Provide the (x, y) coordinate of the cell's center where the given text is located.  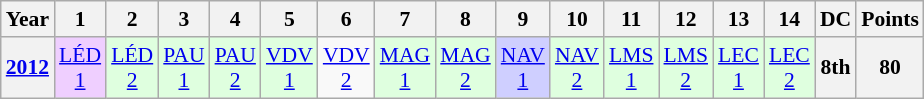
LMS1 (632, 68)
14 (790, 19)
PAU1 (184, 68)
3 (184, 19)
NAV2 (577, 68)
6 (346, 19)
4 (236, 19)
7 (406, 19)
2012 (28, 68)
11 (632, 19)
12 (686, 19)
1 (80, 19)
VDV1 (290, 68)
5 (290, 19)
DC (836, 19)
2 (132, 19)
MAG1 (406, 68)
MAG2 (466, 68)
10 (577, 19)
PAU2 (236, 68)
Year (28, 19)
LMS2 (686, 68)
9 (523, 19)
NAV1 (523, 68)
LÉD1 (80, 68)
LEC2 (790, 68)
LÉD2 (132, 68)
80 (890, 68)
VDV2 (346, 68)
Points (890, 19)
LEC1 (738, 68)
8 (466, 19)
13 (738, 19)
8th (836, 68)
